Determine the (X, Y) coordinate at the center of the cell enclosing the given text.  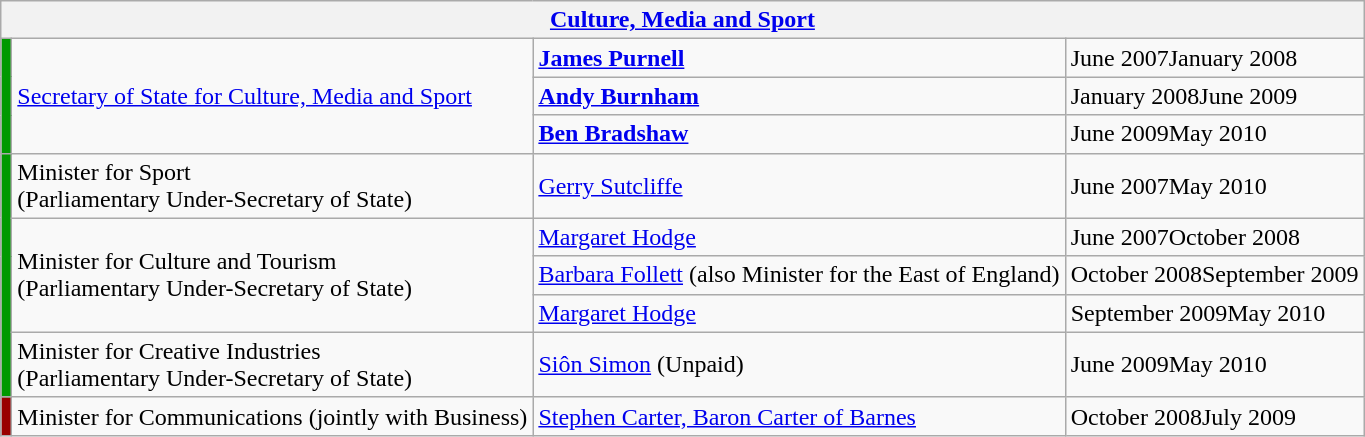
October 2008July 2009 (1214, 416)
Siôn Simon (Unpaid) (799, 364)
January 2008June 2009 (1214, 96)
Ben Bradshaw (799, 134)
Minister for Communications (jointly with Business) (272, 416)
Culture, Media and Sport (682, 20)
Minister for Sport(Parliamentary Under-Secretary of State) (272, 186)
June 2007May 2010 (1214, 186)
James Purnell (799, 58)
June 2007January 2008 (1214, 58)
June 2007October 2008 (1214, 237)
Minister for Creative Industries(Parliamentary Under-Secretary of State) (272, 364)
October 2008September 2009 (1214, 275)
Barbara Follett (also Minister for the East of England) (799, 275)
Gerry Sutcliffe (799, 186)
September 2009May 2010 (1214, 313)
Minister for Culture and Tourism(Parliamentary Under-Secretary of State) (272, 275)
Andy Burnham (799, 96)
Secretary of State for Culture, Media and Sport (272, 96)
Stephen Carter, Baron Carter of Barnes (799, 416)
